Detect which cell encompasses the target text, then output its [x, y] center coordinate. 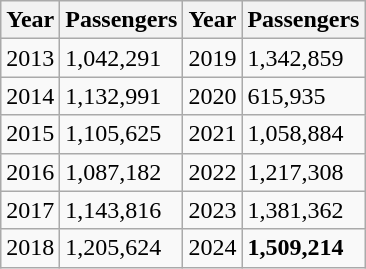
2023 [212, 210]
1,105,625 [122, 134]
2024 [212, 248]
1,205,624 [122, 248]
2021 [212, 134]
2020 [212, 96]
2022 [212, 172]
2015 [30, 134]
1,042,291 [122, 58]
1,217,308 [304, 172]
1,143,816 [122, 210]
2017 [30, 210]
1,132,991 [122, 96]
2019 [212, 58]
615,935 [304, 96]
1,087,182 [122, 172]
2018 [30, 248]
2013 [30, 58]
1,381,362 [304, 210]
2014 [30, 96]
1,342,859 [304, 58]
1,509,214 [304, 248]
2016 [30, 172]
1,058,884 [304, 134]
